Detect which cell encompasses the target text, then output its [x, y] center coordinate. 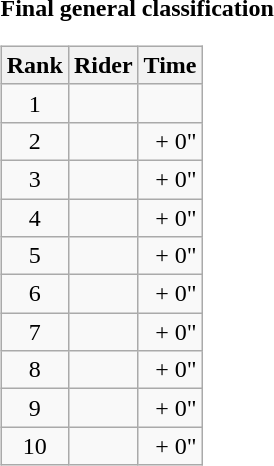
6 [34, 294]
10 [34, 446]
Rank [34, 65]
3 [34, 179]
Time [170, 65]
9 [34, 408]
1 [34, 103]
8 [34, 370]
Rider [103, 65]
7 [34, 332]
4 [34, 217]
5 [34, 256]
2 [34, 141]
